Locate the cell with the specified text and output its [X, Y] center coordinate. 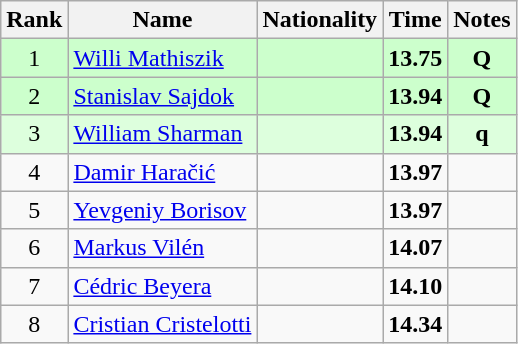
Damir Haračić [162, 172]
2 [34, 96]
Cédric Beyera [162, 286]
Time [416, 20]
13.75 [416, 58]
Stanislav Sajdok [162, 96]
William Sharman [162, 134]
8 [34, 324]
Nationality [320, 20]
1 [34, 58]
Yevgeniy Borisov [162, 210]
q [482, 134]
5 [34, 210]
4 [34, 172]
6 [34, 248]
Willi Mathiszik [162, 58]
Name [162, 20]
14.10 [416, 286]
Cristian Cristelotti [162, 324]
Markus Vilén [162, 248]
Notes [482, 20]
3 [34, 134]
7 [34, 286]
14.07 [416, 248]
Rank [34, 20]
14.34 [416, 324]
